Determine the (X, Y) coordinate at the center of the cell enclosing the given text.  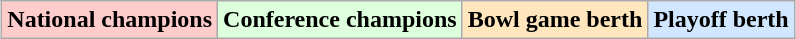
Playoff berth (721, 20)
National champions (110, 20)
Bowl game berth (555, 20)
Conference champions (340, 20)
